Extract the [X, Y] coordinate from the center of the cell holding the provided text.  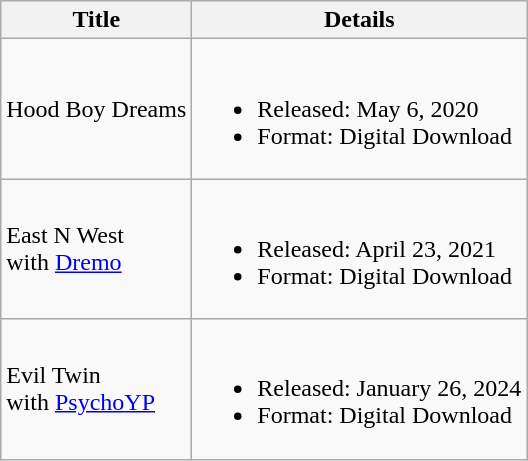
Evil Twinwith PsychoYP [96, 389]
Released: January 26, 2024Format: Digital Download [360, 389]
Title [96, 20]
Hood Boy Dreams [96, 109]
Details [360, 20]
East N Westwith Dremo [96, 249]
Released: April 23, 2021Format: Digital Download [360, 249]
Released: May 6, 2020Format: Digital Download [360, 109]
